Determine the (X, Y) coordinate at the center of the cell enclosing the given text.  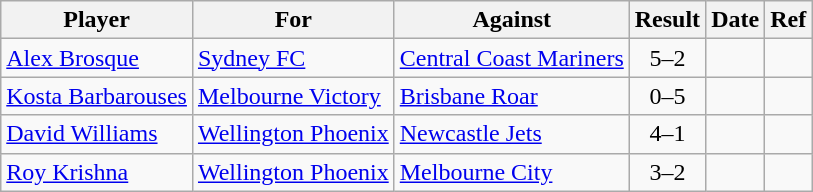
Against (512, 20)
Kosta Barbarouses (97, 96)
5–2 (667, 58)
Date (736, 20)
Roy Krishna (97, 172)
Ref (788, 20)
Result (667, 20)
Player (97, 20)
0–5 (667, 96)
Melbourne City (512, 172)
Brisbane Roar (512, 96)
Alex Brosque (97, 58)
Melbourne Victory (293, 96)
3–2 (667, 172)
Central Coast Mariners (512, 58)
4–1 (667, 134)
Sydney FC (293, 58)
David Williams (97, 134)
For (293, 20)
Newcastle Jets (512, 134)
